Return (X, Y) of the center of cell containing provided text 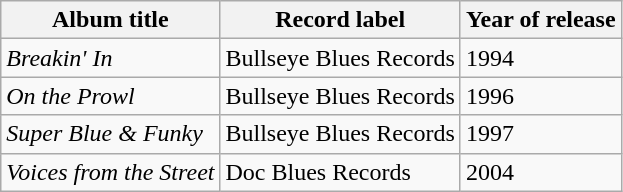
Record label (340, 20)
1997 (540, 134)
Breakin' In (110, 58)
2004 (540, 172)
Album title (110, 20)
1994 (540, 58)
Super Blue & Funky (110, 134)
On the Prowl (110, 96)
Voices from the Street (110, 172)
Year of release (540, 20)
1996 (540, 96)
Doc Blues Records (340, 172)
